From the cell containing the given text, extract its center point as [X, Y] coordinate. 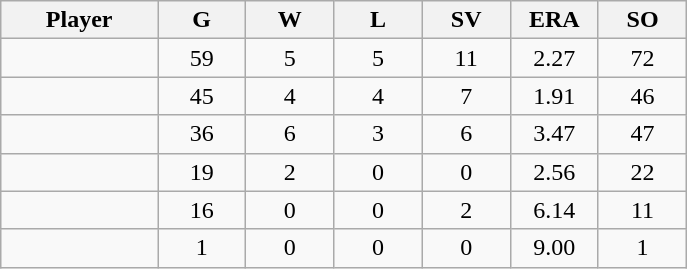
3.47 [554, 134]
SO [642, 20]
19 [202, 172]
2.56 [554, 172]
46 [642, 96]
45 [202, 96]
47 [642, 134]
7 [466, 96]
1.91 [554, 96]
SV [466, 20]
16 [202, 210]
59 [202, 58]
G [202, 20]
2.27 [554, 58]
L [378, 20]
ERA [554, 20]
36 [202, 134]
6.14 [554, 210]
W [290, 20]
9.00 [554, 248]
Player [80, 20]
72 [642, 58]
3 [378, 134]
22 [642, 172]
